Determine the (X, Y) coordinate at the center of the cell enclosing the given text.  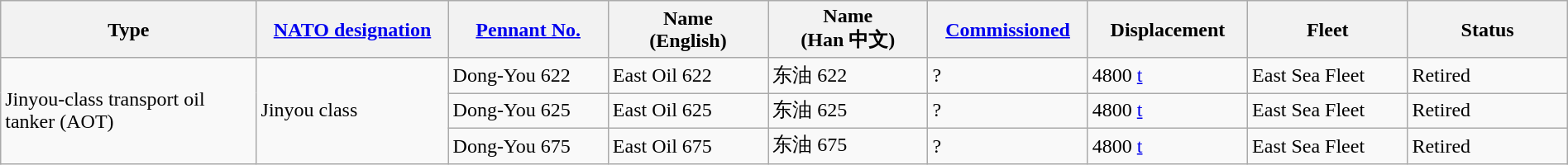
Name(English) (688, 30)
东油 675 (849, 145)
Jinyou class (352, 111)
Dong-You 675 (528, 145)
Fleet (1328, 30)
Jinyou-class transport oil tanker (AOT) (129, 111)
Displacement (1168, 30)
Name(Han 中文) (849, 30)
NATO designation (352, 30)
Dong-You 625 (528, 111)
East Oil 622 (688, 76)
East Oil 625 (688, 111)
Commissioned (1007, 30)
Status (1487, 30)
Dong-You 622 (528, 76)
Type (129, 30)
东油 622 (849, 76)
Pennant No. (528, 30)
东油 625 (849, 111)
East Oil 675 (688, 145)
